Extract the [X, Y] coordinate from the center of the cell holding the provided text.  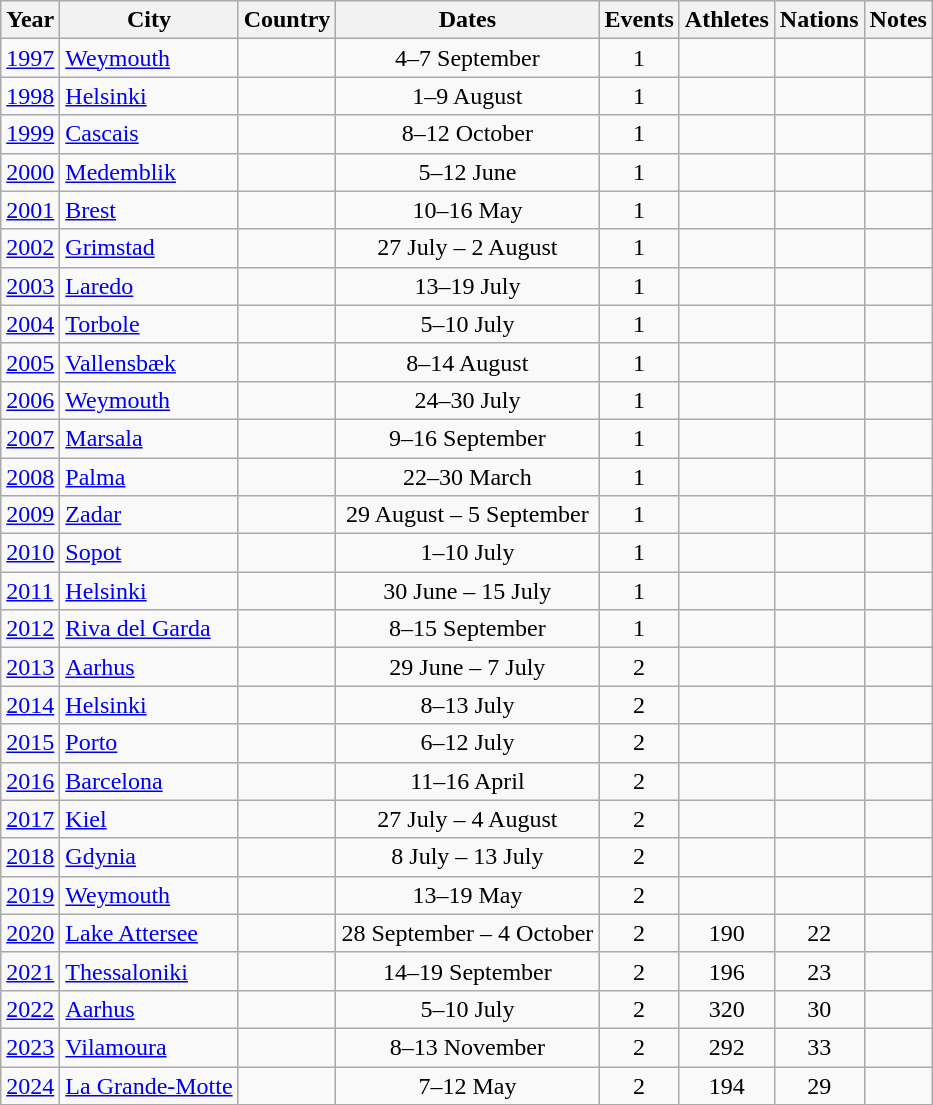
1997 [30, 58]
2008 [30, 477]
7–12 May [468, 1085]
Marsala [149, 438]
13–19 July [468, 286]
2012 [30, 629]
2022 [30, 1009]
2000 [30, 172]
Vallensbæk [149, 362]
292 [726, 1047]
194 [726, 1085]
Brest [149, 210]
Palma [149, 477]
Porto [149, 743]
27 July – 4 August [468, 819]
24–30 July [468, 400]
1999 [30, 134]
29 June – 7 July [468, 667]
30 June – 15 July [468, 591]
Cascais [149, 134]
28 September – 4 October [468, 933]
29 [819, 1085]
2007 [30, 438]
2004 [30, 324]
Notes [898, 20]
2020 [30, 933]
4–7 September [468, 58]
5–12 June [468, 172]
29 August – 5 September [468, 515]
2016 [30, 781]
Nations [819, 20]
2002 [30, 248]
Events [639, 20]
8–14 August [468, 362]
Dates [468, 20]
Vilamoura [149, 1047]
2001 [30, 210]
2010 [30, 553]
2021 [30, 971]
2019 [30, 895]
2006 [30, 400]
2009 [30, 515]
Country [287, 20]
2013 [30, 667]
Sopot [149, 553]
2011 [30, 591]
196 [726, 971]
Kiel [149, 819]
2005 [30, 362]
33 [819, 1047]
8–13 November [468, 1047]
9–16 September [468, 438]
Athletes [726, 20]
Medemblik [149, 172]
Riva del Garda [149, 629]
8–13 July [468, 705]
2014 [30, 705]
8 July – 13 July [468, 857]
2017 [30, 819]
8–15 September [468, 629]
27 July – 2 August [468, 248]
22–30 March [468, 477]
13–19 May [468, 895]
1998 [30, 96]
1–9 August [468, 96]
Barcelona [149, 781]
Laredo [149, 286]
La Grande-Motte [149, 1085]
23 [819, 971]
Torbole [149, 324]
10–16 May [468, 210]
Zadar [149, 515]
190 [726, 933]
Lake Attersee [149, 933]
Gdynia [149, 857]
Grimstad [149, 248]
City [149, 20]
Thessaloniki [149, 971]
11–16 April [468, 781]
1–10 July [468, 553]
320 [726, 1009]
6–12 July [468, 743]
2023 [30, 1047]
14–19 September [468, 971]
2024 [30, 1085]
30 [819, 1009]
8–12 October [468, 134]
22 [819, 933]
2003 [30, 286]
Year [30, 20]
2018 [30, 857]
2015 [30, 743]
